Output the (X, Y) coordinate of the center of the cell containing the given text.  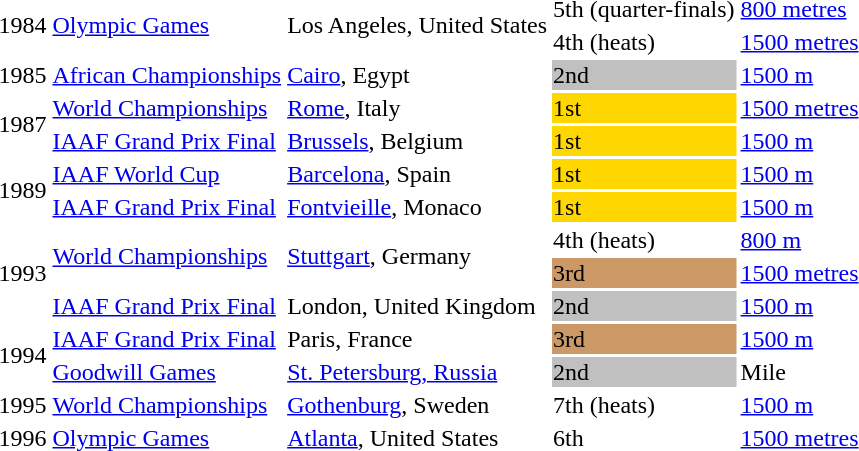
Fontvieille, Monaco (418, 207)
Goodwill Games (167, 372)
7th (heats) (644, 405)
Stuttgart, Germany (418, 256)
Rome, Italy (418, 108)
African Championships (167, 75)
Gothenburg, Sweden (418, 405)
IAAF World Cup (167, 174)
St. Petersburg, Russia (418, 372)
Brussels, Belgium (418, 141)
Paris, France (418, 339)
London, United Kingdom (418, 306)
Barcelona, Spain (418, 174)
Cairo, Egypt (418, 75)
